Extract the (x, y) coordinate from the center of the cell holding the provided text.  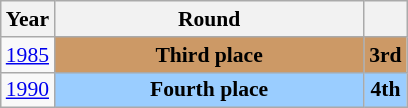
Year (28, 19)
Fourth place (209, 90)
1985 (28, 55)
3rd (386, 55)
Third place (209, 55)
4th (386, 90)
1990 (28, 90)
Round (209, 19)
